Provide the [X, Y] coordinate of the cell's center where the given text is located.  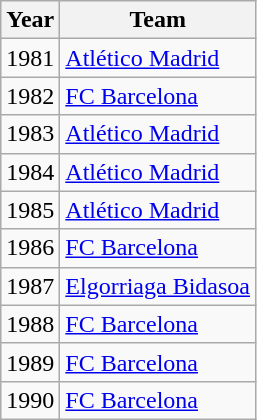
1986 [30, 248]
1984 [30, 172]
1982 [30, 96]
1985 [30, 210]
1989 [30, 362]
Year [30, 20]
1981 [30, 58]
1990 [30, 400]
1983 [30, 134]
1988 [30, 324]
1987 [30, 286]
Elgorriaga Bidasoa [158, 286]
Team [158, 20]
